From the cell containing the given text, extract its center point as (X, Y) coordinate. 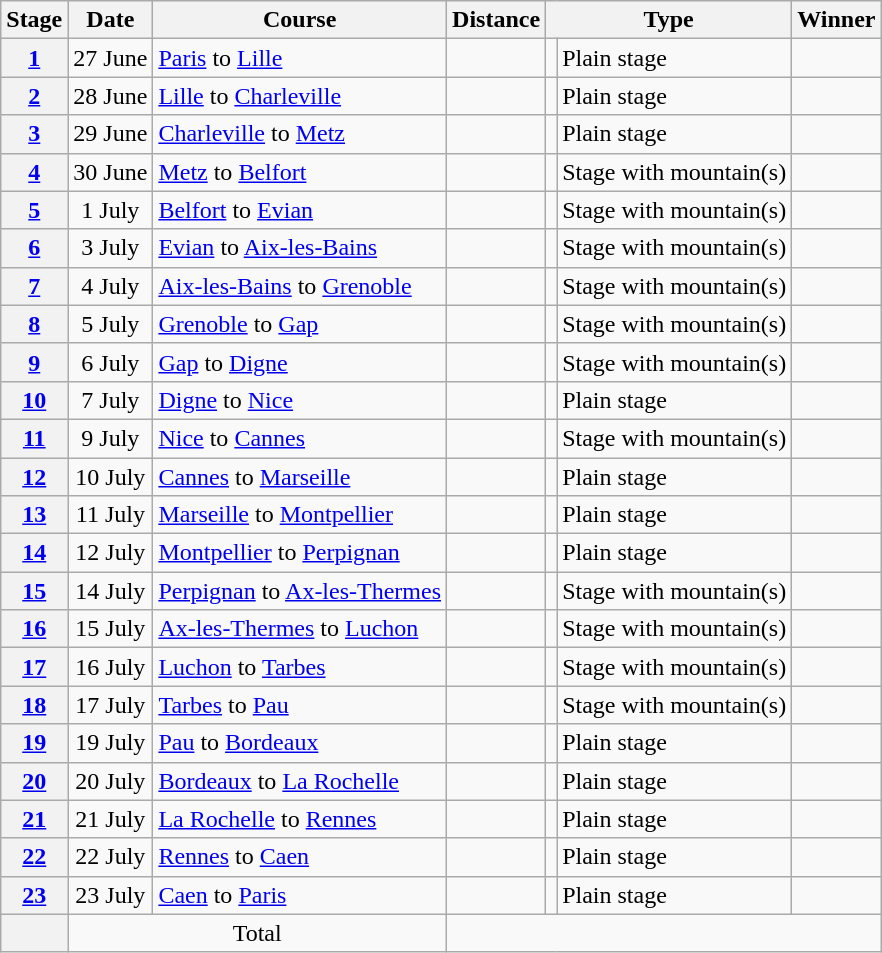
6 July (110, 362)
Date (110, 20)
3 July (110, 248)
12 July (110, 553)
Distance (496, 20)
Caen to Paris (300, 895)
Paris to Lille (300, 58)
La Rochelle to Rennes (300, 819)
16 July (110, 667)
10 July (110, 477)
3 (34, 134)
15 July (110, 629)
27 June (110, 58)
19 (34, 743)
Marseille to Montpellier (300, 515)
Perpignan to Ax-les-Thermes (300, 591)
14 July (110, 591)
10 (34, 400)
23 (34, 895)
Lille to Charleville (300, 96)
8 (34, 324)
21 July (110, 819)
17 (34, 667)
Type (669, 20)
2 (34, 96)
20 (34, 781)
28 June (110, 96)
19 July (110, 743)
23 July (110, 895)
11 (34, 438)
Cannes to Marseille (300, 477)
7 July (110, 400)
16 (34, 629)
Pau to Bordeaux (300, 743)
11 July (110, 515)
Winner (836, 20)
21 (34, 819)
Montpellier to Perpignan (300, 553)
17 July (110, 705)
9 (34, 362)
Aix-les-Bains to Grenoble (300, 286)
Bordeaux to La Rochelle (300, 781)
22 (34, 857)
Stage (34, 20)
Grenoble to Gap (300, 324)
Luchon to Tarbes (300, 667)
Tarbes to Pau (300, 705)
13 (34, 515)
9 July (110, 438)
4 (34, 172)
6 (34, 248)
14 (34, 553)
29 June (110, 134)
Charleville to Metz (300, 134)
1 (34, 58)
Course (300, 20)
Gap to Digne (300, 362)
Belfort to Evian (300, 210)
Nice to Cannes (300, 438)
5 July (110, 324)
30 June (110, 172)
15 (34, 591)
4 July (110, 286)
Rennes to Caen (300, 857)
Evian to Aix-les-Bains (300, 248)
22 July (110, 857)
12 (34, 477)
7 (34, 286)
5 (34, 210)
Digne to Nice (300, 400)
Metz to Belfort (300, 172)
Total (258, 933)
Ax-les-Thermes to Luchon (300, 629)
20 July (110, 781)
18 (34, 705)
1 July (110, 210)
